Locate the cell with the specified text and output its (X, Y) center coordinate. 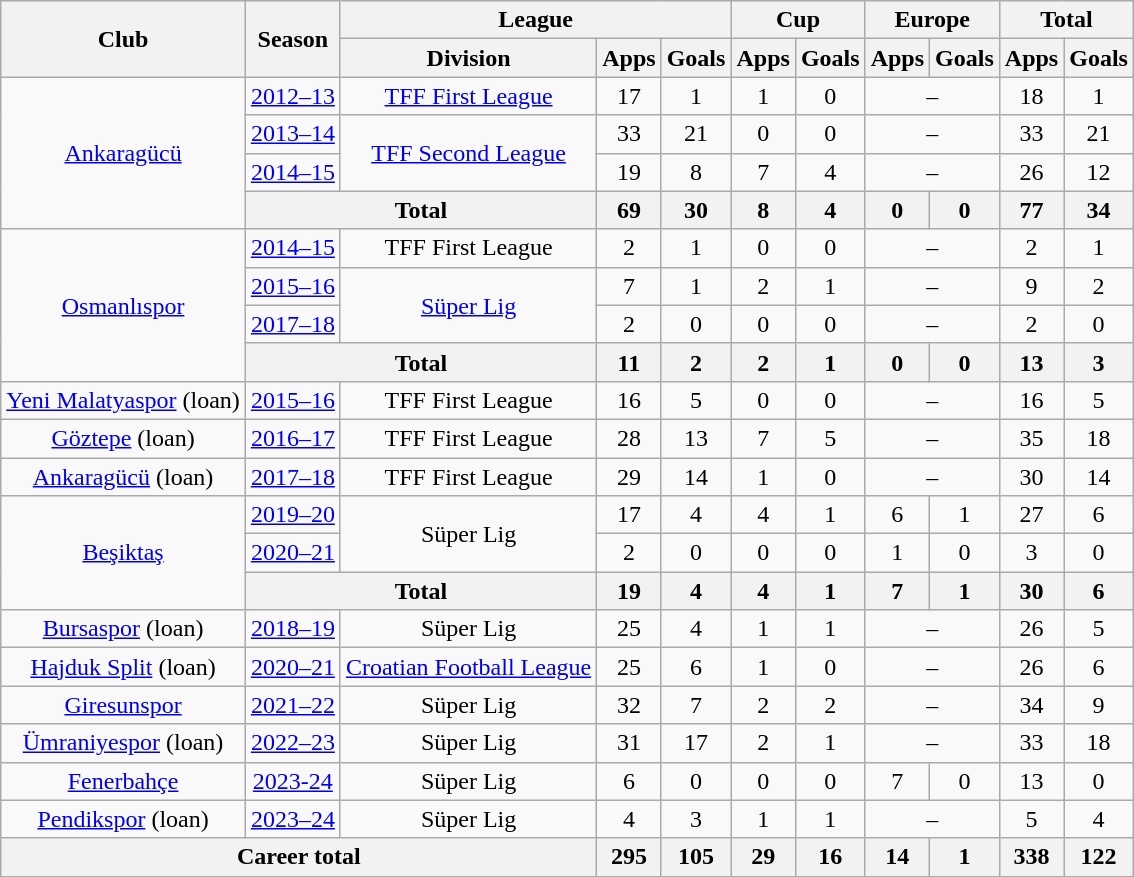
2016–17 (292, 438)
69 (629, 210)
Career total (299, 857)
Hajduk Split (loan) (124, 667)
Ümraniyespor (loan) (124, 743)
2023-24 (292, 781)
2018–19 (292, 629)
Bursaspor (loan) (124, 629)
32 (629, 705)
League (536, 20)
Europe (932, 20)
Yeni Malatyaspor (loan) (124, 400)
Division (468, 58)
Croatian Football League (468, 667)
Fenerbahçe (124, 781)
2022–23 (292, 743)
Club (124, 39)
338 (1031, 857)
12 (1099, 172)
295 (629, 857)
105 (696, 857)
TFF Second League (468, 153)
28 (629, 438)
Season (292, 39)
Ankaragücü (loan) (124, 477)
31 (629, 743)
Giresunspor (124, 705)
11 (629, 362)
2021–22 (292, 705)
77 (1031, 210)
2023–24 (292, 819)
Osmanlıspor (124, 305)
Ankaragücü (124, 153)
2019–20 (292, 515)
Pendikspor (loan) (124, 819)
Beşiktaş (124, 553)
2012–13 (292, 96)
Göztepe (loan) (124, 438)
122 (1099, 857)
2013–14 (292, 134)
Cup (798, 20)
35 (1031, 438)
27 (1031, 515)
